Scan for the cell matching the given text and deliver its (X, Y) coordinate at center. 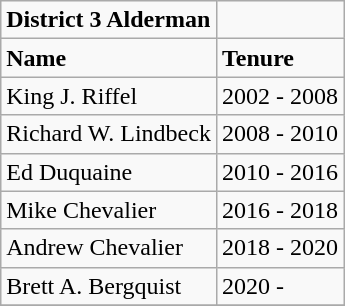
Mike Chevalier (109, 210)
Brett A. Bergquist (109, 286)
2008 - 2010 (280, 134)
District 3 Alderman (109, 20)
Tenure (280, 58)
King J. Riffel (109, 96)
Andrew Chevalier (109, 248)
2018 - 2020 (280, 248)
2002 - 2008 (280, 96)
2016 - 2018 (280, 210)
2020 - (280, 286)
Richard W. Lindbeck (109, 134)
Name (109, 58)
2010 - 2016 (280, 172)
Ed Duquaine (109, 172)
